Pinpoint the cell where the given text exists, returning its (X, Y) midpoint coordinate. 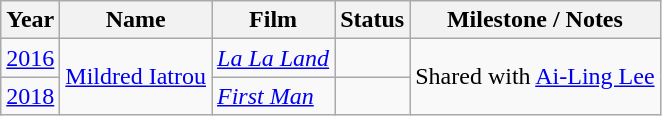
First Man (274, 96)
Year (30, 20)
2018 (30, 96)
La La Land (274, 58)
2016 (30, 58)
Mildred Iatrou (136, 77)
Name (136, 20)
Milestone / Notes (535, 20)
Status (372, 20)
Shared with Ai-Ling Lee (535, 77)
Film (274, 20)
